Identify which cell holds the provided text, then report its (x, y) central coordinate. 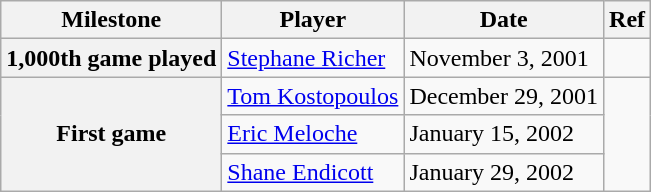
First game (112, 134)
Shane Endicott (313, 172)
January 29, 2002 (504, 172)
1,000th game played (112, 58)
Stephane Richer (313, 58)
Eric Meloche (313, 134)
Tom Kostopoulos (313, 96)
Ref (628, 20)
November 3, 2001 (504, 58)
January 15, 2002 (504, 134)
Milestone (112, 20)
Date (504, 20)
December 29, 2001 (504, 96)
Player (313, 20)
